Return the (X, Y) coordinate for the center point of the cell that contains the specified text.  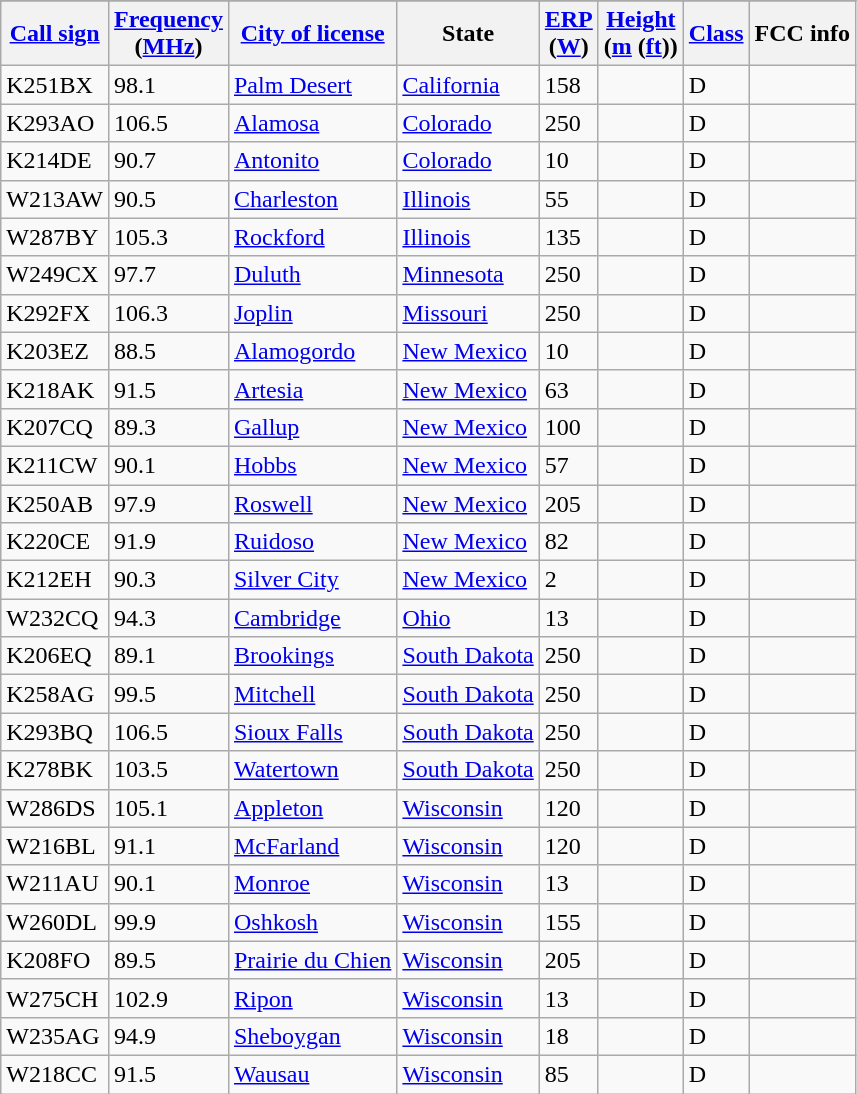
K258AG (55, 694)
105.3 (169, 237)
K220CE (55, 542)
Charleston (312, 199)
FCC info (802, 34)
Palm Desert (312, 85)
Mitchell (312, 694)
Frequency(MHz) (169, 34)
W211AU (55, 884)
Silver City (312, 580)
Ripon (312, 998)
W218CC (55, 1074)
88.5 (169, 351)
K278BK (55, 770)
57 (568, 465)
158 (568, 85)
K211CW (55, 465)
89.3 (169, 427)
W216BL (55, 846)
Joplin (312, 313)
K207CQ (55, 427)
55 (568, 199)
91.1 (169, 846)
W213AW (55, 199)
85 (568, 1074)
90.5 (169, 199)
91.9 (169, 542)
W286DS (55, 808)
18 (568, 1036)
Call sign (55, 34)
Ruidoso (312, 542)
Wausau (312, 1074)
Duluth (312, 275)
K208FO (55, 960)
Brookings (312, 656)
100 (568, 427)
99.9 (169, 922)
Roswell (312, 503)
103.5 (169, 770)
90.3 (169, 580)
Ohio (468, 618)
106.3 (169, 313)
K218AK (55, 389)
102.9 (169, 998)
ERP(W) (568, 34)
McFarland (312, 846)
155 (568, 922)
K214DE (55, 161)
Class (716, 34)
Sheboygan (312, 1036)
State (468, 34)
W287BY (55, 237)
Oshkosh (312, 922)
Appleton (312, 808)
W275CH (55, 998)
135 (568, 237)
98.1 (169, 85)
W232CQ (55, 618)
K251BX (55, 85)
K250AB (55, 503)
Sioux Falls (312, 732)
89.1 (169, 656)
2 (568, 580)
Gallup (312, 427)
W249CX (55, 275)
94.3 (169, 618)
K293BQ (55, 732)
63 (568, 389)
City of license (312, 34)
89.5 (169, 960)
California (468, 85)
Artesia (312, 389)
94.9 (169, 1036)
Cambridge (312, 618)
97.7 (169, 275)
Watertown (312, 770)
W260DL (55, 922)
Rockford (312, 237)
K293AO (55, 123)
Monroe (312, 884)
Prairie du Chien (312, 960)
K212EH (55, 580)
82 (568, 542)
Alamosa (312, 123)
K203EZ (55, 351)
Alamogordo (312, 351)
Hobbs (312, 465)
Minnesota (468, 275)
99.5 (169, 694)
90.7 (169, 161)
K206EQ (55, 656)
97.9 (169, 503)
W235AG (55, 1036)
Antonito (312, 161)
105.1 (169, 808)
Height(m (ft)) (640, 34)
K292FX (55, 313)
Missouri (468, 313)
